For the text-containing cell, return its midpoint in (X, Y) coordinate format. 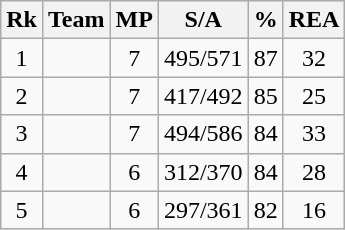
87 (266, 58)
28 (314, 172)
32 (314, 58)
33 (314, 134)
MP (134, 20)
495/571 (203, 58)
5 (22, 210)
1 (22, 58)
2 (22, 96)
Team (76, 20)
85 (266, 96)
312/370 (203, 172)
82 (266, 210)
S/A (203, 20)
% (266, 20)
297/361 (203, 210)
417/492 (203, 96)
16 (314, 210)
25 (314, 96)
494/586 (203, 134)
Rk (22, 20)
4 (22, 172)
REA (314, 20)
3 (22, 134)
